Pinpoint the cell where the given text exists, returning its [X, Y] midpoint coordinate. 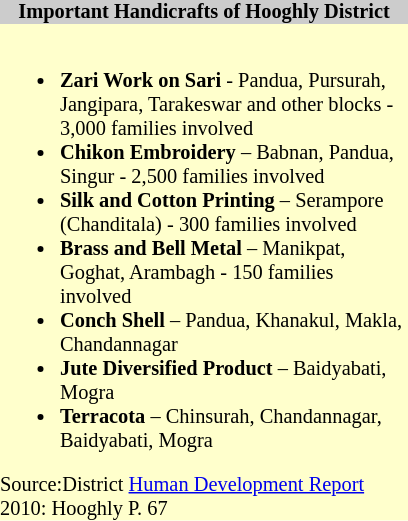
Important Handicrafts of Hooghly District [204, 12]
